Find where the given text appears and provide that cell's center as (x, y) coordinate. 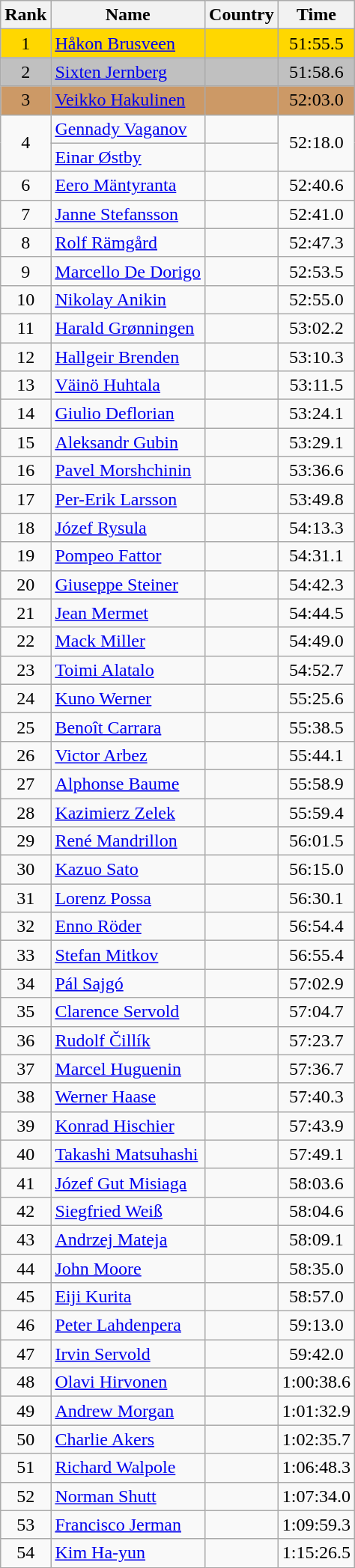
Norman Shutt (128, 1496)
Marcello De Dorigo (128, 271)
1:00:38.6 (316, 1382)
53:29.1 (316, 442)
53:49.8 (316, 499)
57:43.9 (316, 1126)
59:42.0 (316, 1354)
54:31.1 (316, 556)
Marcel Huguenin (128, 1069)
Lorenz Possa (128, 898)
René Mandrillon (128, 841)
42 (25, 1211)
Veikko Hakulinen (128, 100)
1:07:34.0 (316, 1496)
21 (25, 613)
Enno Röder (128, 927)
Aleksandr Gubin (128, 442)
53:36.6 (316, 471)
52:53.5 (316, 271)
Andrzej Mateja (128, 1239)
53 (25, 1525)
51:55.5 (316, 43)
32 (25, 927)
41 (25, 1183)
Francisco Jerman (128, 1525)
8 (25, 242)
56:15.0 (316, 870)
58:57.0 (316, 1297)
34 (25, 983)
28 (25, 812)
Rolf Rämgård (128, 242)
53:02.2 (316, 328)
53:11.5 (316, 385)
Konrad Hischier (128, 1126)
59:13.0 (316, 1326)
31 (25, 898)
Kuno Werner (128, 698)
4 (25, 143)
55:44.1 (316, 755)
Gennady Vaganov (128, 129)
56:30.1 (316, 898)
11 (25, 328)
49 (25, 1411)
Irvin Servold (128, 1354)
Name (128, 15)
45 (25, 1297)
52:41.0 (316, 214)
57:04.7 (316, 1012)
53:10.3 (316, 357)
Siegfried Weiß (128, 1211)
3 (25, 100)
51 (25, 1468)
46 (25, 1326)
Andrew Morgan (128, 1411)
Väinö Huhtala (128, 385)
40 (25, 1154)
Stefan Mitkov (128, 955)
54:13.3 (316, 528)
29 (25, 841)
1:06:48.3 (316, 1468)
Einar Østby (128, 157)
25 (25, 727)
Richard Walpole (128, 1468)
Janne Stefansson (128, 214)
54:49.0 (316, 641)
1:15:26.5 (316, 1553)
52:40.6 (316, 186)
38 (25, 1097)
54:42.3 (316, 585)
Olavi Hirvonen (128, 1382)
24 (25, 698)
13 (25, 385)
16 (25, 471)
Eiji Kurita (128, 1297)
33 (25, 955)
Clarence Servold (128, 1012)
57:36.7 (316, 1069)
56:55.4 (316, 955)
18 (25, 528)
Harald Grønningen (128, 328)
John Moore (128, 1269)
2 (25, 72)
Country (242, 15)
55:58.9 (316, 784)
9 (25, 271)
54:44.5 (316, 613)
44 (25, 1269)
Victor Arbez (128, 755)
Józef Gut Misiaga (128, 1183)
26 (25, 755)
Józef Rysula (128, 528)
56:54.4 (316, 927)
Charlie Akers (128, 1439)
56:01.5 (316, 841)
Time (316, 15)
36 (25, 1040)
12 (25, 357)
Rudolf Čillík (128, 1040)
58:35.0 (316, 1269)
52:03.0 (316, 100)
51:58.6 (316, 72)
1:01:32.9 (316, 1411)
Kazimierz Zelek (128, 812)
58:03.6 (316, 1183)
53:24.1 (316, 414)
55:59.4 (316, 812)
Pompeo Fattor (128, 556)
23 (25, 670)
6 (25, 186)
30 (25, 870)
27 (25, 784)
22 (25, 641)
50 (25, 1439)
Giulio Deflorian (128, 414)
47 (25, 1354)
19 (25, 556)
1:02:35.7 (316, 1439)
58:09.1 (316, 1239)
1 (25, 43)
Werner Haase (128, 1097)
1:09:59.3 (316, 1525)
57:02.9 (316, 983)
15 (25, 442)
58:04.6 (316, 1211)
Eero Mäntyranta (128, 186)
57:40.3 (316, 1097)
Jean Mermet (128, 613)
57:23.7 (316, 1040)
57:49.1 (316, 1154)
55:38.5 (316, 727)
52 (25, 1496)
Pál Sajgó (128, 983)
17 (25, 499)
Rank (25, 15)
Benoît Carrara (128, 727)
Håkon Brusveen (128, 43)
Giuseppe Steiner (128, 585)
Takashi Matsuhashi (128, 1154)
54 (25, 1553)
Sixten Jernberg (128, 72)
Kazuo Sato (128, 870)
Kim Ha-yun (128, 1553)
39 (25, 1126)
54:52.7 (316, 670)
52:47.3 (316, 242)
55:25.6 (316, 698)
43 (25, 1239)
10 (25, 299)
20 (25, 585)
7 (25, 214)
37 (25, 1069)
Mack Miller (128, 641)
48 (25, 1382)
35 (25, 1012)
Pavel Morshchinin (128, 471)
52:18.0 (316, 143)
Hallgeir Brenden (128, 357)
52:55.0 (316, 299)
Per-Erik Larsson (128, 499)
14 (25, 414)
Nikolay Anikin (128, 299)
Alphonse Baume (128, 784)
Peter Lahdenpera (128, 1326)
Toimi Alatalo (128, 670)
